Capture the cell that displays the provided text and extract its [X, Y] central coordinate. 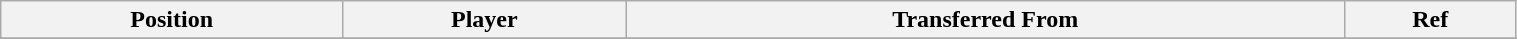
Player [484, 20]
Position [172, 20]
Transferred From [985, 20]
Ref [1430, 20]
